Capture the cell that displays the provided text and extract its [x, y] central coordinate. 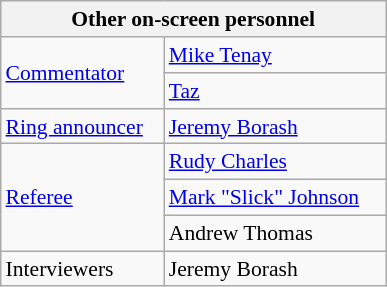
Mike Tenay [275, 55]
Interviewers [82, 269]
Andrew Thomas [275, 233]
Referee [82, 198]
Rudy Charles [275, 162]
Taz [275, 91]
Commentator [82, 72]
Other on-screen personnel [194, 19]
Mark "Slick" Johnson [275, 197]
Ring announcer [82, 126]
